Pinpoint the cell where the given text exists, returning its (x, y) midpoint coordinate. 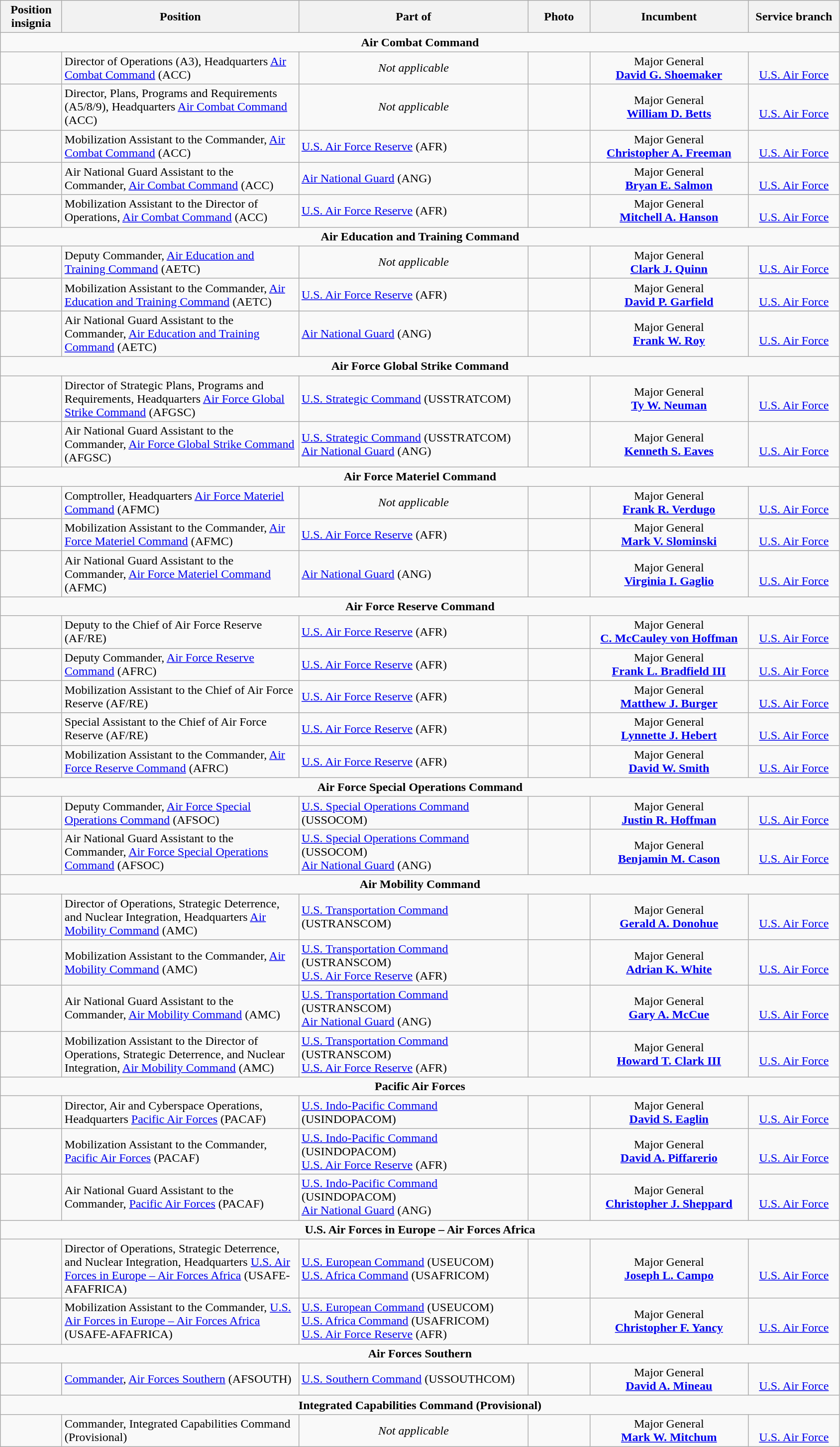
Mobilization Assistant to the Chief of Air Force Reserve (AF/RE) (180, 697)
U.S. Indo-Pacific Command (USINDOPACOM) Air National Guard (ANG) (413, 1197)
Major GeneralChristopher J. Sheppard (669, 1197)
Commander, Air Forces Southern (AFSOUTH) (180, 1379)
Director, Plans, Programs and Requirements (A5/8/9), Headquarters Air Combat Command (ACC) (180, 107)
Air Force Materiel Command (420, 477)
Air National Guard Assistant to the Commander, Air Mobility Command (AMC) (180, 1008)
Air National Guard Assistant to the Commander, Pacific Air Forces (PACAF) (180, 1197)
U.S. Indo-Pacific Command (USINDOPACOM) (413, 1112)
U.S. Strategic Command (USSTRATCOM) Air National Guard (ANG) (413, 445)
Deputy Commander, Air Education and Training Command (AETC) (180, 262)
Major GeneralDavid G. Shoemaker (669, 68)
Director, Air and Cyberspace Operations, Headquarters Pacific Air Forces (PACAF) (180, 1112)
Major GeneralBryan E. Salmon (669, 178)
Major GeneralDavid S. Eaglin (669, 1112)
Deputy Commander, Air Force Reserve Command (AFRC) (180, 664)
Pacific Air Forces (420, 1087)
Mobilization Assistant to the Commander, Air Mobility Command (AMC) (180, 963)
Major GeneralDavid W. Smith (669, 762)
Air Forces Southern (420, 1353)
U.S. Transportation Command (USTRANSCOM) Air National Guard (ANG) (413, 1008)
Major GeneralLynnette J. Hebert (669, 729)
Major GeneralMatthew J. Burger (669, 697)
U.S. Special Operations Command (USSOCOM) (413, 812)
Major GeneralFrank W. Roy (669, 334)
U.S. Special Operations Command (USSOCOM) Air National Guard (ANG) (413, 852)
Director of Operations, Strategic Deterrence, and Nuclear Integration, Headquarters U.S. Air Forces in Europe – Air Forces Africa (USAFE-AFAFRICA) (180, 1268)
Major GeneralMitchell A. Hanson (669, 211)
Major GeneralKenneth S. Eaves (669, 445)
Air Education and Training Command (420, 236)
U.S. Air Forces in Europe – Air Forces Africa (420, 1229)
Director of Operations (A3), Headquarters Air Combat Command (ACC) (180, 68)
Service branch (794, 17)
Major GeneralGerald A. Donohue (669, 917)
Air National Guard Assistant to the Commander, Air Force Materiel Command (AFMC) (180, 574)
Major GeneralDavid A. Mineau (669, 1379)
Mobilization Assistant to the Commander, Air Education and Training Command (AETC) (180, 295)
U.S. Southern Command (USSOUTHCOM) (413, 1379)
Air National Guard Assistant to the Commander, Air Force Global Strike Command (AFGSC) (180, 445)
Major GeneralGary A. McCue (669, 1008)
Major GeneralMark V. Slominski (669, 535)
Major GeneralMark W. Mitchum (669, 1431)
Integrated Capabilities Command (Provisional) (420, 1405)
Special Assistant to the Chief of Air Force Reserve (AF/RE) (180, 729)
Air Force Reserve Command (420, 606)
Commander, Integrated Capabilities Command (Provisional) (180, 1431)
Mobilization Assistant to the Commander, Pacific Air Forces (PACAF) (180, 1151)
Director of Operations, Strategic Deterrence, and Nuclear Integration, Headquarters Air Mobility Command (AMC) (180, 917)
Major GeneralHoward T. Clark III (669, 1054)
Mobilization Assistant to the Director of Operations, Air Combat Command (ACC) (180, 211)
Major GeneralWilliam D. Betts (669, 107)
Major GeneralJoseph L. Campo (669, 1268)
Mobilization Assistant to the Commander, U.S. Air Forces in Europe – Air Forces Africa (USAFE-AFAFRICA) (180, 1321)
Air Mobility Command (420, 884)
Major GeneralTy W. Neuman (669, 398)
Incumbent (669, 17)
Major GeneralC. McCauley von Hoffman (669, 632)
Mobilization Assistant to the Commander, Air Force Reserve Command (AFRC) (180, 762)
Deputy to the Chief of Air Force Reserve (AF/RE) (180, 632)
Major GeneralDavid A. Piffarerio (669, 1151)
Air Combat Command (420, 42)
U.S. Indo-Pacific Command (USINDOPACOM) U.S. Air Force Reserve (AFR) (413, 1151)
Major GeneralAdrian K. White (669, 963)
Director of Strategic Plans, Programs and Requirements, Headquarters Air Force Global Strike Command (AFGSC) (180, 398)
Major GeneralFrank L. Bradfield III (669, 664)
Major GeneralVirginia I. Gaglio (669, 574)
Major GeneralChristopher A. Freeman (669, 146)
Air Force Global Strike Command (420, 366)
Part of (413, 17)
Major GeneralClark J. Quinn (669, 262)
Mobilization Assistant to the Commander, Air Force Materiel Command (AFMC) (180, 535)
Position (180, 17)
Major GeneralJustin R. Hoffman (669, 812)
Air National Guard Assistant to the Commander, Air Combat Command (ACC) (180, 178)
Major GeneralBenjamin M. Cason (669, 852)
U.S. European Command (USEUCOM) U.S. Africa Command (USAFRICOM) U.S. Air Force Reserve (AFR) (413, 1321)
Comptroller, Headquarters Air Force Materiel Command (AFMC) (180, 503)
Major GeneralChristopher F. Yancy (669, 1321)
U.S. European Command (USEUCOM) U.S. Africa Command (USAFRICOM) (413, 1268)
U.S. Strategic Command (USSTRATCOM) (413, 398)
Major GeneralFrank R. Verdugo (669, 503)
Mobilization Assistant to the Commander, Air Combat Command (ACC) (180, 146)
Air National Guard Assistant to the Commander, Air Force Special Operations Command (AFSOC) (180, 852)
Deputy Commander, Air Force Special Operations Command (AFSOC) (180, 812)
Photo (559, 17)
Major GeneralDavid P. Garfield (669, 295)
Mobilization Assistant to the Director of Operations, Strategic Deterrence, and Nuclear Integration, Air Mobility Command (AMC) (180, 1054)
Air Force Special Operations Command (420, 787)
U.S. Transportation Command (USTRANSCOM) (413, 917)
Position insignia (31, 17)
Air National Guard Assistant to the Commander, Air Education and Training Command (AETC) (180, 334)
